Search for the cell housing the specified text and yield its (x, y) center coordinate. 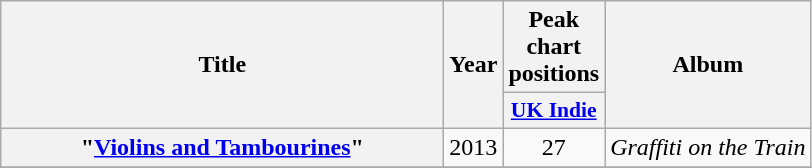
2013 (474, 147)
Album (708, 65)
Year (474, 65)
UK Indie (554, 111)
"Violins and Tambourines" (222, 147)
Graffiti on the Train (708, 147)
27 (554, 147)
Title (222, 65)
Peak chart positions (554, 47)
